Detect which cell encompasses the target text, then output its (X, Y) center coordinate. 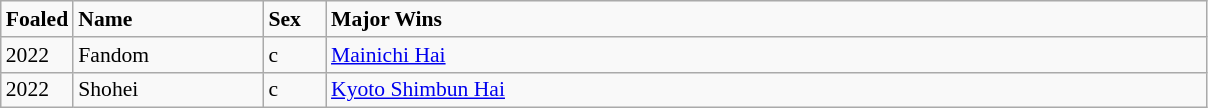
Fandom (168, 55)
Name (168, 19)
Kyoto Shimbun Hai (766, 90)
Sex (294, 19)
Shohei (168, 90)
Major Wins (766, 19)
Foaled (37, 19)
Mainichi Hai (766, 55)
